Search for the cell housing the specified text and yield its (X, Y) center coordinate. 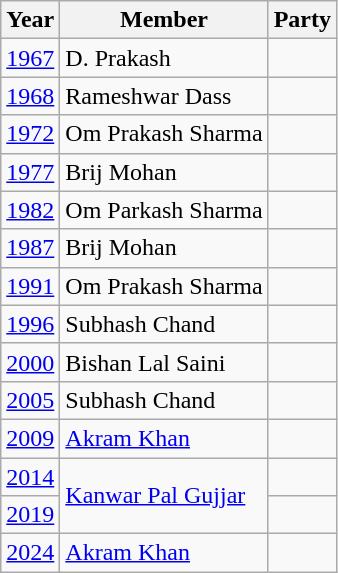
Kanwar Pal Gujjar (164, 496)
2014 (30, 477)
1987 (30, 248)
Member (164, 20)
1972 (30, 134)
2009 (30, 438)
1982 (30, 210)
2019 (30, 515)
Rameshwar Dass (164, 96)
1991 (30, 286)
1968 (30, 96)
Bishan Lal Saini (164, 362)
2000 (30, 362)
D. Prakash (164, 58)
1977 (30, 172)
Om Parkash Sharma (164, 210)
2005 (30, 400)
Party (302, 20)
1967 (30, 58)
Year (30, 20)
1996 (30, 324)
2024 (30, 553)
